Return the [X, Y] coordinate for the center point of the cell that contains the specified text.  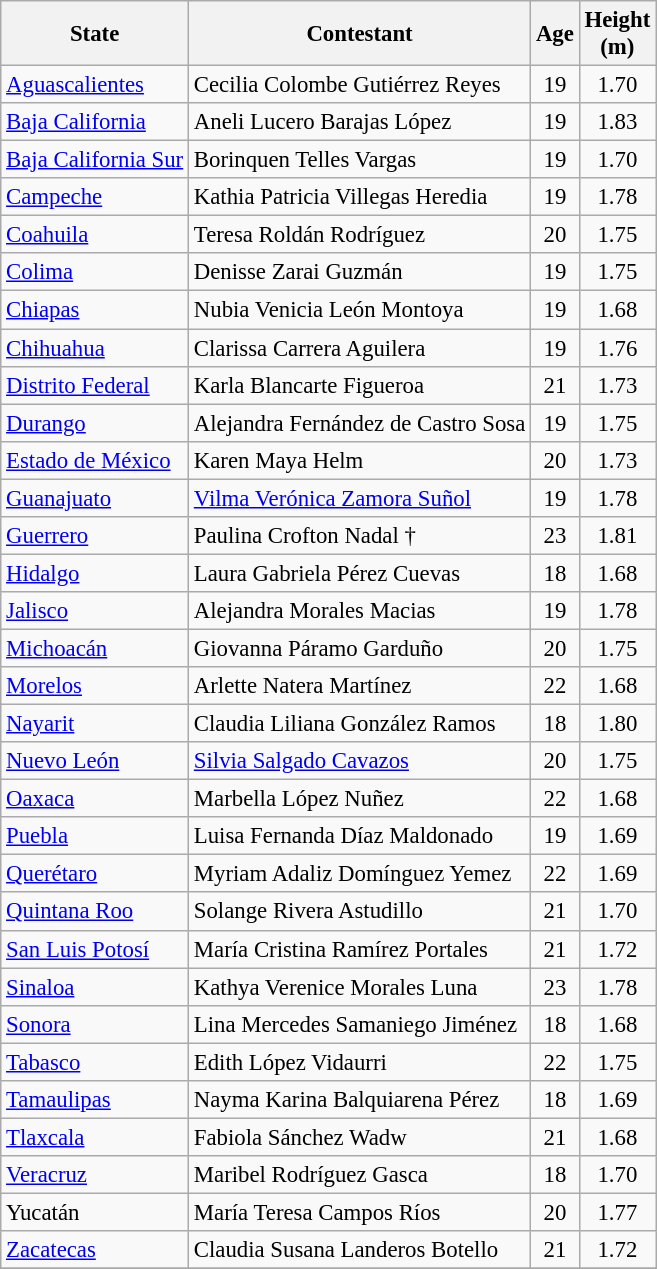
Nubia Venicia León Montoya [360, 310]
Baja California Sur [95, 160]
Guanajuato [95, 498]
Kathya Verenice Morales Luna [360, 987]
Denisse Zarai Guzmán [360, 273]
Giovanna Páramo Garduño [360, 648]
Coahuila [95, 235]
Clarissa Carrera Aguilera [360, 348]
Kathia Patricia Villegas Heredia [360, 197]
Estado de México [95, 460]
Querétaro [95, 874]
Alejandra Morales Macias [360, 611]
Karen Maya Helm [360, 460]
Nuevo León [95, 761]
Guerrero [95, 536]
Campeche [95, 197]
Aneli Lucero Barajas López [360, 122]
Claudia Susana Landeros Botello [360, 1250]
Alejandra Fernández de Castro Sosa [360, 423]
Borinquen Telles Vargas [360, 160]
Nayma Karina Balquiarena Pérez [360, 1100]
Veracruz [95, 1175]
Quintana Roo [95, 912]
Vilma Verónica Zamora Suñol [360, 498]
1.83 [617, 122]
Silvia Salgado Cavazos [360, 761]
Paulina Crofton Nadal † [360, 536]
Chihuahua [95, 348]
Aguascalientes [95, 85]
Tabasco [95, 1062]
María Teresa Campos Ríos [360, 1212]
Colima [95, 273]
Fabiola Sánchez Wadw [360, 1137]
Tamaulipas [95, 1100]
Tlaxcala [95, 1137]
Morelos [95, 686]
Hidalgo [95, 573]
Sonora [95, 1024]
Oaxaca [95, 799]
Arlette Natera Martínez [360, 686]
Sinaloa [95, 987]
1.81 [617, 536]
Baja California [95, 122]
Cecilia Colombe Gutiérrez Reyes [360, 85]
Durango [95, 423]
Karla Blancarte Figueroa [360, 385]
Claudia Liliana González Ramos [360, 724]
Puebla [95, 836]
1.76 [617, 348]
San Luis Potosí [95, 949]
Nayarit [95, 724]
State [95, 34]
Contestant [360, 34]
Maribel Rodríguez Gasca [360, 1175]
María Cristina Ramírez Portales [360, 949]
Edith López Vidaurri [360, 1062]
Yucatán [95, 1212]
Zacatecas [95, 1250]
Height (m) [617, 34]
Age [556, 34]
Michoacán [95, 648]
Distrito Federal [95, 385]
Teresa Roldán Rodríguez [360, 235]
1.80 [617, 724]
Laura Gabriela Pérez Cuevas [360, 573]
Lina Mercedes Samaniego Jiménez [360, 1024]
Marbella López Nuñez [360, 799]
Chiapas [95, 310]
Jalisco [95, 611]
1.77 [617, 1212]
Myriam Adaliz Domínguez Yemez [360, 874]
Luisa Fernanda Díaz Maldonado [360, 836]
Solange Rivera Astudillo [360, 912]
